Detect which cell encompasses the target text, then output its [X, Y] center coordinate. 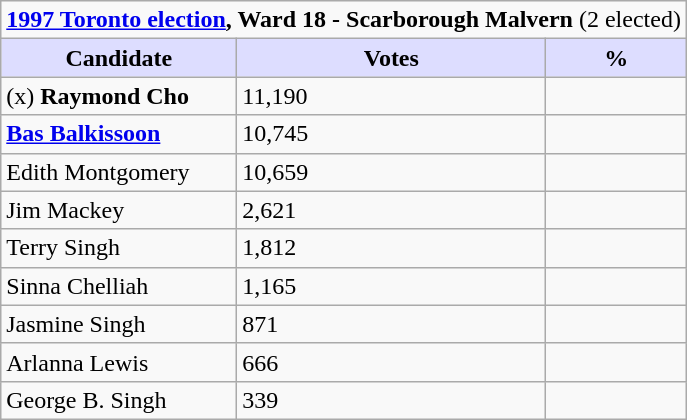
Bas Balkissoon [119, 134]
1,812 [392, 248]
2,621 [392, 210]
10,745 [392, 134]
Jasmine Singh [119, 324]
% [616, 58]
1,165 [392, 286]
Jim Mackey [119, 210]
871 [392, 324]
George B. Singh [119, 400]
339 [392, 400]
Sinna Chelliah [119, 286]
1997 Toronto election, Ward 18 - Scarborough Malvern (2 elected) [344, 20]
11,190 [392, 96]
Terry Singh [119, 248]
10,659 [392, 172]
(x) Raymond Cho [119, 96]
Votes [392, 58]
666 [392, 362]
Edith Montgomery [119, 172]
Candidate [119, 58]
Arlanna Lewis [119, 362]
